Extract the [x, y] coordinate from the center of the cell holding the provided text.  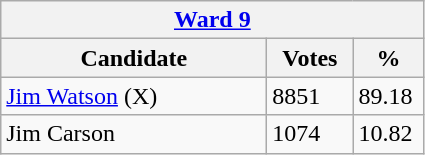
% [388, 58]
89.18 [388, 96]
1074 [310, 134]
Ward 9 [212, 20]
Jim Watson (X) [134, 96]
Votes [310, 58]
10.82 [388, 134]
Jim Carson [134, 134]
8851 [310, 96]
Candidate [134, 58]
